Extract the [X, Y] coordinate from the center of the cell holding the provided text.  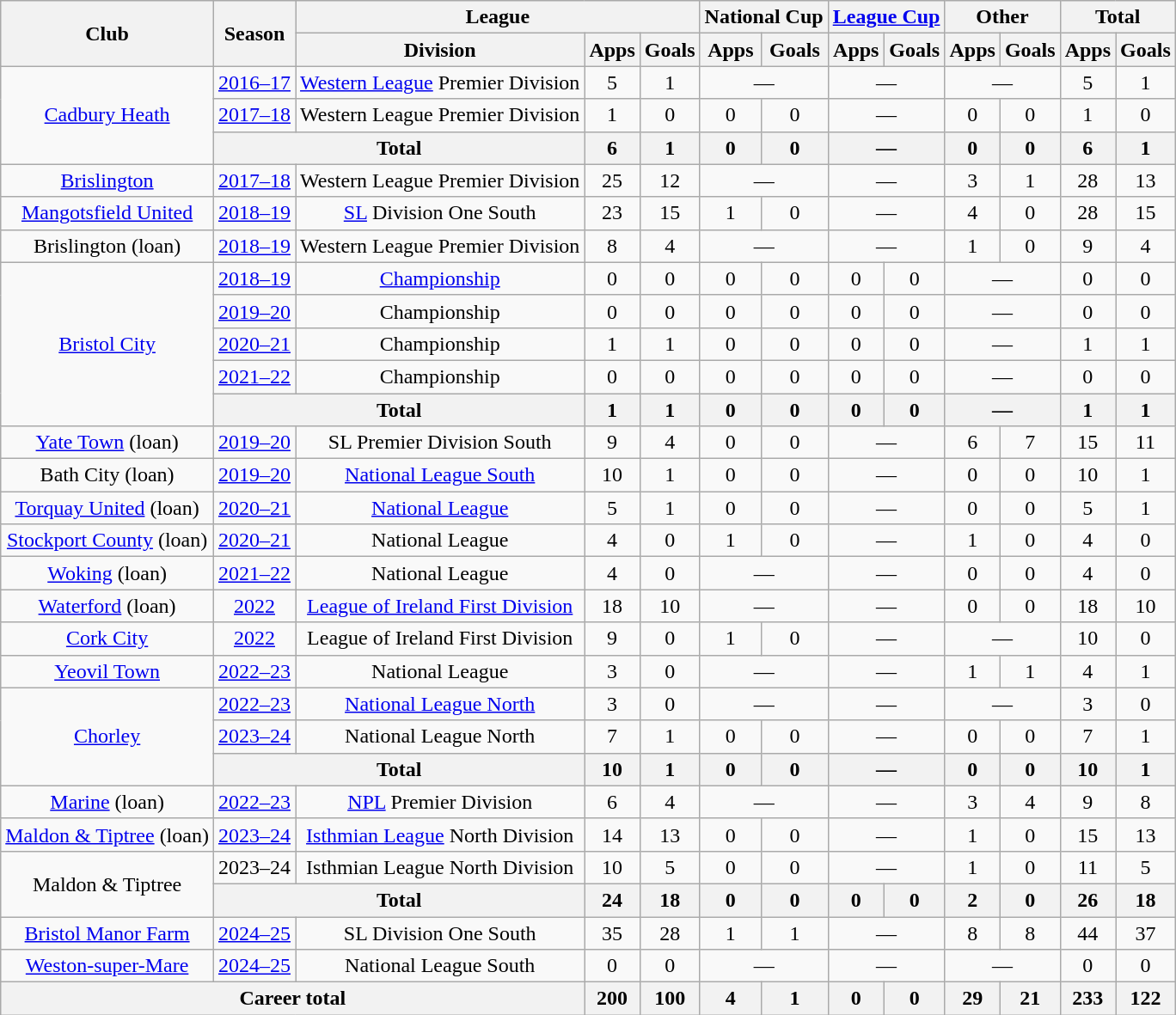
26 [1087, 900]
23 [612, 213]
Bristol City [107, 344]
2 [972, 900]
Brislington [107, 180]
Other [1002, 17]
44 [1087, 932]
Season [254, 34]
NPL Premier Division [440, 802]
2016–17 [254, 83]
Yeovil Town [107, 671]
Woking (loan) [107, 573]
100 [670, 999]
Club [107, 34]
12 [670, 180]
SL Premier Division South [440, 443]
Bath City (loan) [107, 475]
37 [1146, 932]
Brislington (loan) [107, 246]
122 [1146, 999]
Mangotsfield United [107, 213]
Career total [292, 999]
Bristol Manor Farm [107, 932]
Maldon & Tiptree [107, 884]
Division [440, 50]
21 [1030, 999]
Stockport County (loan) [107, 541]
National Cup [763, 17]
Chorley [107, 737]
200 [612, 999]
League [499, 17]
Torquay United (loan) [107, 508]
Waterford (loan) [107, 606]
35 [612, 932]
Marine (loan) [107, 802]
14 [612, 835]
233 [1087, 999]
Maldon & Tiptree (loan) [107, 835]
Cadbury Heath [107, 115]
29 [972, 999]
Yate Town (loan) [107, 443]
Weston-super-Mare [107, 966]
24 [612, 900]
League Cup [886, 17]
Cork City [107, 639]
25 [612, 180]
